Determine the [x, y] coordinate at the center of the cell enclosing the given text.  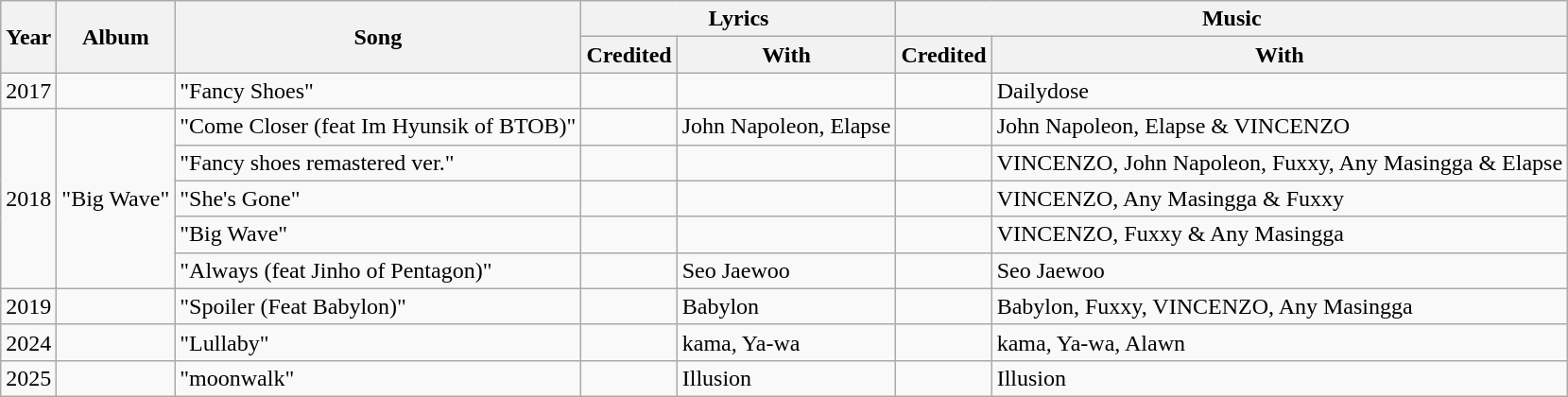
2017 [28, 91]
Lyrics [739, 19]
Babylon, Fuxxy, VINCENZO, Any Masingga [1280, 306]
"moonwalk" [378, 378]
2018 [28, 198]
"Fancy Shoes" [378, 91]
John Napoleon, Elapse [786, 127]
"Lullaby" [378, 342]
John Napoleon, Elapse & VINCENZO [1280, 127]
VINCENZO, Fuxxy & Any Masingga [1280, 234]
"Always (feat Jinho of Pentagon)" [378, 270]
Babylon [786, 306]
Year [28, 37]
kama, Ya-wa, Alawn [1280, 342]
2025 [28, 378]
2024 [28, 342]
Dailydose [1280, 91]
VINCENZO, John Napoleon, Fuxxy, Any Masingga & Elapse [1280, 163]
VINCENZO, Any Masingga & Fuxxy [1280, 198]
kama, Ya-wa [786, 342]
"Come Closer (feat Im Hyunsik of BTOB)" [378, 127]
"Fancy shoes remastered ver." [378, 163]
Album [115, 37]
2019 [28, 306]
Music [1232, 19]
Song [378, 37]
"She's Gone" [378, 198]
"Spoiler (Feat Babylon)" [378, 306]
